Return (X, Y) of the center of cell containing provided text 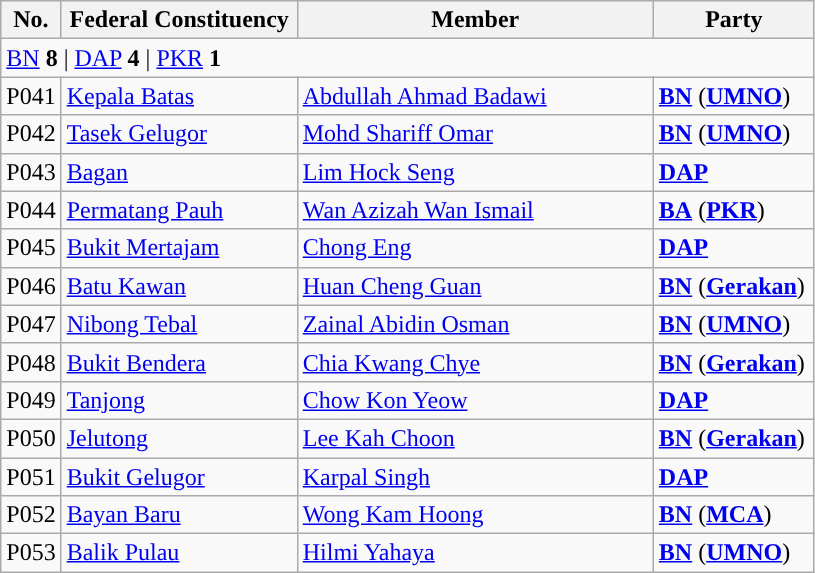
P051 (31, 477)
Lee Kah Choon (475, 438)
Nibong Tebal (179, 324)
Mohd Shariff Omar (475, 134)
P052 (31, 515)
Bayan Baru (179, 515)
Tasek Gelugor (179, 134)
P042 (31, 134)
P046 (31, 286)
Lim Hock Seng (475, 172)
Tanjong (179, 400)
Bagan (179, 172)
Karpal Singh (475, 477)
Chong Eng (475, 248)
P050 (31, 438)
P048 (31, 362)
Member (475, 20)
Chow Kon Yeow (475, 400)
P044 (31, 210)
P049 (31, 400)
No. (31, 20)
P053 (31, 553)
BN 8 | DAP 4 | PKR 1 (408, 58)
Chia Kwang Chye (475, 362)
Balik Pulau (179, 553)
Permatang Pauh (179, 210)
BN (MCA) (734, 515)
P047 (31, 324)
Bukit Gelugor (179, 477)
Batu Kawan (179, 286)
Kepala Batas (179, 96)
Abdullah Ahmad Badawi (475, 96)
Wong Kam Hoong (475, 515)
BA (PKR) (734, 210)
Bukit Mertajam (179, 248)
Federal Constituency (179, 20)
Jelutong (179, 438)
P041 (31, 96)
P045 (31, 248)
Huan Cheng Guan (475, 286)
Party (734, 20)
P043 (31, 172)
Wan Azizah Wan Ismail (475, 210)
Zainal Abidin Osman (475, 324)
Hilmi Yahaya (475, 553)
Bukit Bendera (179, 362)
